Find where the given text appears and provide that cell's center as [X, Y] coordinate. 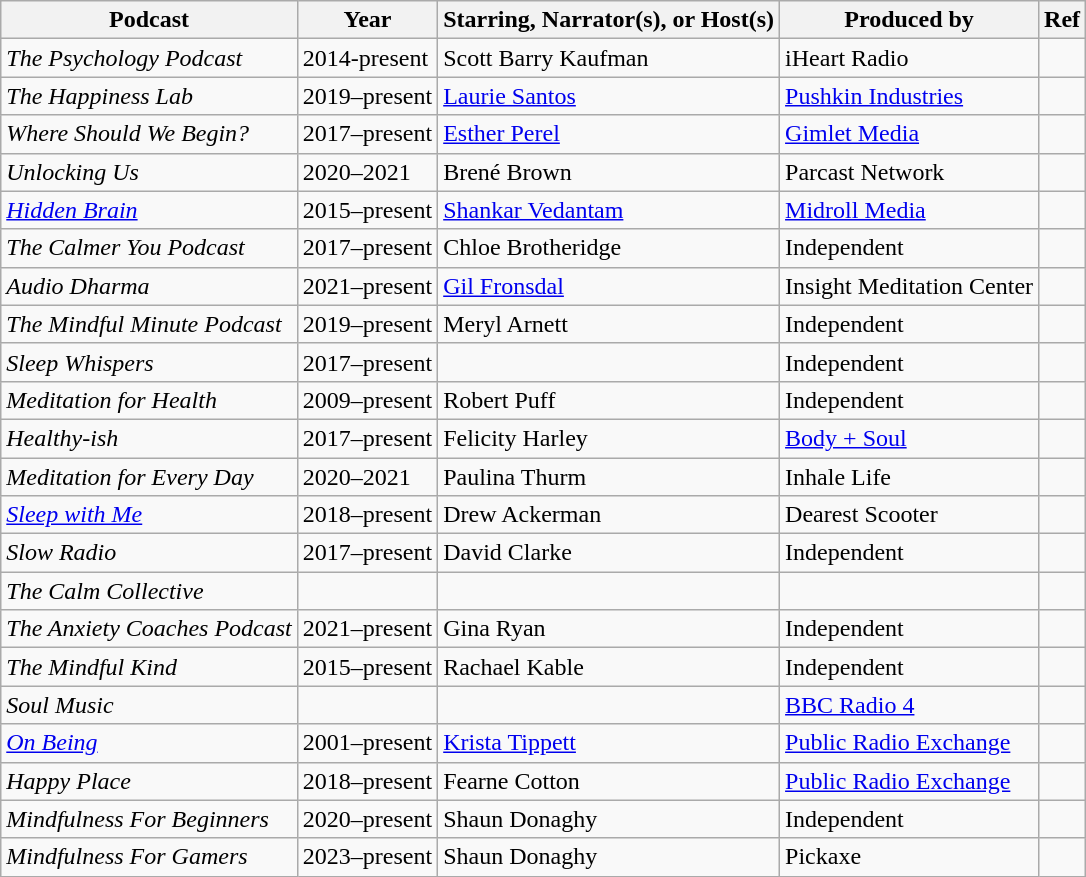
2020–present [367, 819]
The Happiness Lab [150, 96]
Chloe Brotheridge [609, 248]
Sleep with Me [150, 515]
Mindfulness For Gamers [150, 857]
2014-present [367, 58]
Esther Perel [609, 134]
Mindfulness For Beginners [150, 819]
Dearest Scooter [910, 515]
Meditation for Health [150, 400]
The Calmer You Podcast [150, 248]
Shankar Vedantam [609, 210]
Year [367, 20]
Podcast [150, 20]
2023–present [367, 857]
Ref [1062, 20]
Soul Music [150, 705]
David Clarke [609, 553]
Paulina Thurm [609, 477]
Starring, Narrator(s), or Host(s) [609, 20]
The Calm Collective [150, 591]
Where Should We Begin? [150, 134]
Inhale Life [910, 477]
Pushkin Industries [910, 96]
The Mindful Kind [150, 667]
Unlocking Us [150, 172]
2009–present [367, 400]
Healthy-ish [150, 438]
Meditation for Every Day [150, 477]
Robert Puff [609, 400]
Brené Brown [609, 172]
Produced by [910, 20]
The Mindful Minute Podcast [150, 324]
Happy Place [150, 781]
Parcast Network [910, 172]
Gina Ryan [609, 629]
Audio Dharma [150, 286]
Laurie Santos [609, 96]
The Anxiety Coaches Podcast [150, 629]
Scott Barry Kaufman [609, 58]
Rachael Kable [609, 667]
On Being [150, 743]
Slow Radio [150, 553]
Midroll Media [910, 210]
Gil Fronsdal [609, 286]
iHeart Radio [910, 58]
2001–present [367, 743]
Pickaxe [910, 857]
Felicity Harley [609, 438]
Insight Meditation Center [910, 286]
Gimlet Media [910, 134]
Sleep Whispers [150, 362]
Body + Soul [910, 438]
BBC Radio 4 [910, 705]
Fearne Cotton [609, 781]
Drew Ackerman [609, 515]
The Psychology Podcast [150, 58]
Hidden Brain [150, 210]
Krista Tippett [609, 743]
Meryl Arnett [609, 324]
